Detect which cell encompasses the target text, then output its [X, Y] center coordinate. 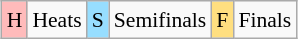
Finals [264, 20]
Heats [56, 20]
H [15, 20]
F [222, 20]
Semifinals [160, 20]
S [98, 20]
